Determine the (x, y) coordinate at the center of the cell enclosing the given text.  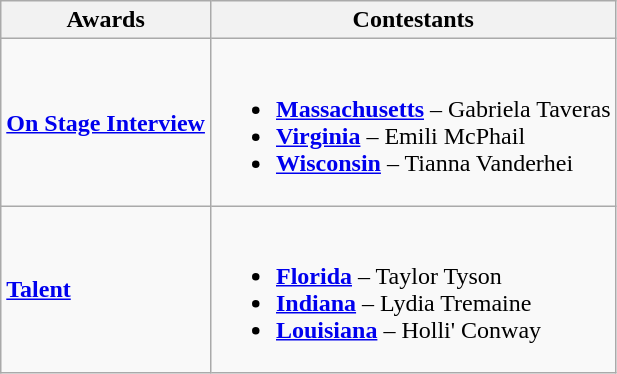
Awards (106, 20)
On Stage Interview (106, 122)
Talent (106, 290)
Contestants (413, 20)
Florida – Taylor Tyson Indiana – Lydia Tremaine Louisiana – Holli' Conway (413, 290)
Massachusetts – Gabriela Taveras Virginia – Emili McPhail Wisconsin – Tianna Vanderhei (413, 122)
